Return (X, Y) of the center of cell containing provided text 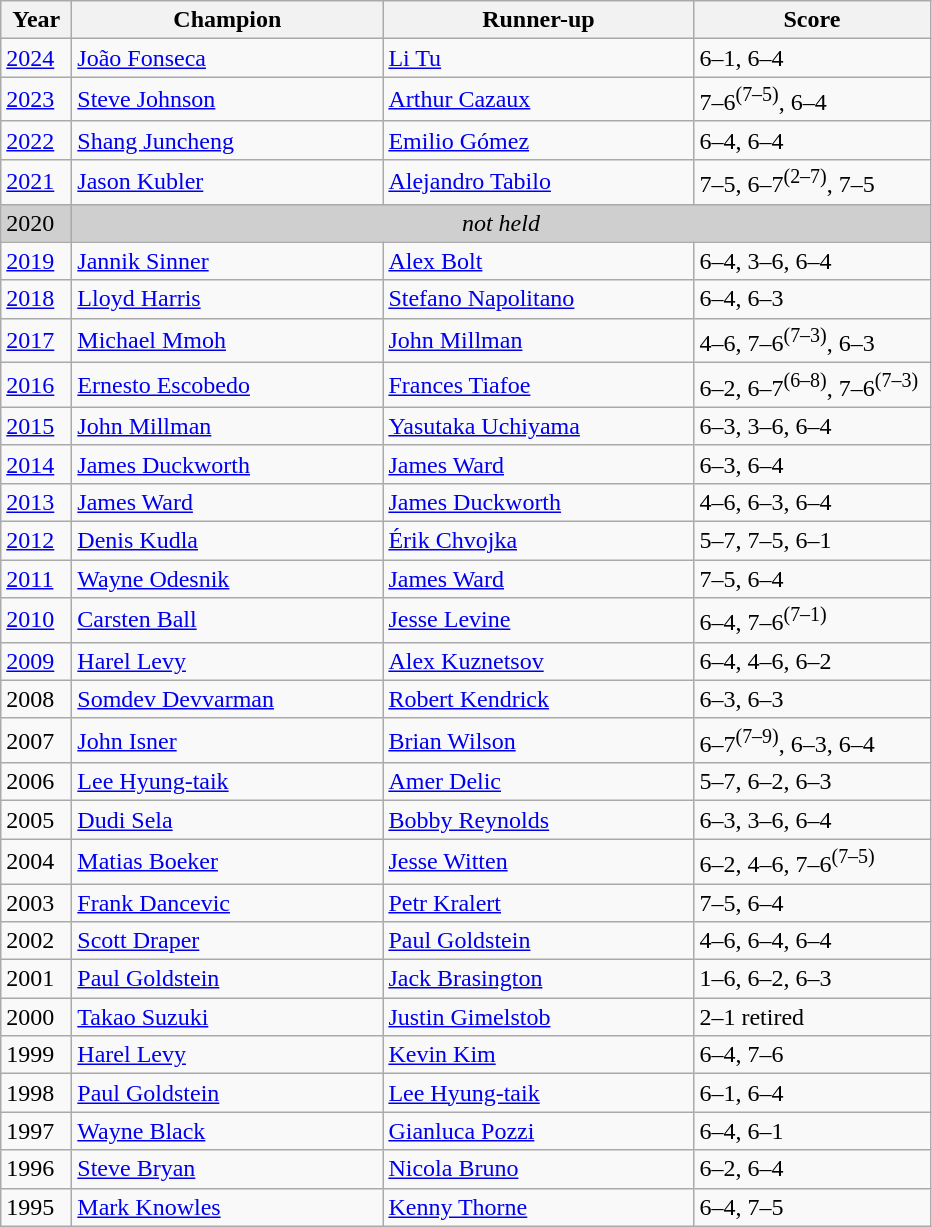
Li Tu (538, 58)
2012 (36, 541)
6–4, 6–4 (812, 140)
Amer Delic (538, 782)
Jannik Sinner (228, 261)
6–2, 4–6, 7–6(7–5) (812, 862)
Year (36, 20)
Shang Juncheng (228, 140)
6–4, 6–1 (812, 1131)
2019 (36, 261)
2008 (36, 699)
Takao Suzuki (228, 1017)
Jason Kubler (228, 182)
Denis Kudla (228, 541)
Brian Wilson (538, 740)
6–4, 3–6, 6–4 (812, 261)
Alejandro Tabilo (538, 182)
2003 (36, 903)
Lloyd Harris (228, 299)
1997 (36, 1131)
2024 (36, 58)
Kenny Thorne (538, 1207)
Score (812, 20)
2007 (36, 740)
6–4, 7–6(7–1) (812, 620)
Emilio Gómez (538, 140)
4–6, 6–4, 6–4 (812, 941)
Stefano Napolitano (538, 299)
2001 (36, 979)
2002 (36, 941)
Steve Bryan (228, 1169)
6–2, 6–7(6–8), 7–6(7–3) (812, 386)
Petr Kralert (538, 903)
2021 (36, 182)
1996 (36, 1169)
2–1 retired (812, 1017)
2016 (36, 386)
1998 (36, 1093)
Gianluca Pozzi (538, 1131)
1–6, 6–2, 6–3 (812, 979)
Robert Kendrick (538, 699)
Frank Dancevic (228, 903)
2023 (36, 100)
Yasutaka Uchiyama (538, 426)
Michael Mmoh (228, 340)
2022 (36, 140)
Runner-up (538, 20)
2011 (36, 579)
2004 (36, 862)
2010 (36, 620)
Érik Chvojka (538, 541)
2015 (36, 426)
2014 (36, 464)
7–6(7–5), 6–4 (812, 100)
6–4, 6–3 (812, 299)
7–5, 6–7(2–7), 7–5 (812, 182)
1995 (36, 1207)
4–6, 7–6(7–3), 6–3 (812, 340)
Carsten Ball (228, 620)
Scott Draper (228, 941)
Nicola Bruno (538, 1169)
4–6, 6–3, 6–4 (812, 502)
Jack Brasington (538, 979)
Jesse Witten (538, 862)
Ernesto Escobedo (228, 386)
João Fonseca (228, 58)
Wayne Black (228, 1131)
Steve Johnson (228, 100)
6–3, 6–4 (812, 464)
Alex Bolt (538, 261)
6–4, 7–5 (812, 1207)
6–7(7–9), 6–3, 6–4 (812, 740)
2009 (36, 661)
5–7, 7–5, 6–1 (812, 541)
Somdev Devvarman (228, 699)
6–3, 6–3 (812, 699)
Alex Kuznetsov (538, 661)
Champion (228, 20)
Jesse Levine (538, 620)
2000 (36, 1017)
Justin Gimelstob (538, 1017)
1999 (36, 1055)
Dudi Sela (228, 820)
Arthur Cazaux (538, 100)
6–4, 4–6, 6–2 (812, 661)
Frances Tiafoe (538, 386)
Kevin Kim (538, 1055)
2005 (36, 820)
6–4, 7–6 (812, 1055)
John Isner (228, 740)
Bobby Reynolds (538, 820)
Wayne Odesnik (228, 579)
6–2, 6–4 (812, 1169)
2013 (36, 502)
2018 (36, 299)
2006 (36, 782)
2017 (36, 340)
5–7, 6–2, 6–3 (812, 782)
Mark Knowles (228, 1207)
not held (501, 223)
2020 (36, 223)
Matias Boeker (228, 862)
